From the cell containing the given text, extract its center point as [X, Y] coordinate. 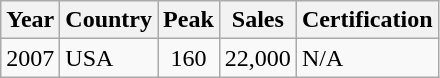
Certification [367, 20]
N/A [367, 58]
USA [109, 58]
Peak [189, 20]
22,000 [258, 58]
2007 [30, 58]
Year [30, 20]
Sales [258, 20]
160 [189, 58]
Country [109, 20]
